Pinpoint the cell where the given text exists, returning its [X, Y] midpoint coordinate. 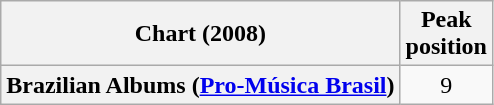
Chart (2008) [200, 34]
Peak position [446, 34]
Brazilian Albums (Pro-Música Brasil) [200, 85]
9 [446, 85]
